Find where the given text appears and provide that cell's center as (x, y) coordinate. 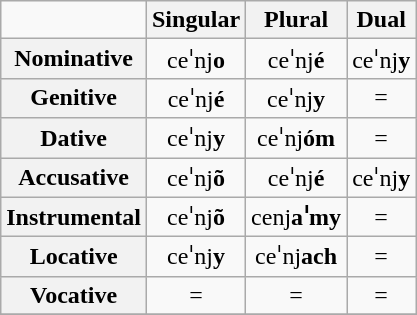
ceˈnjóm (296, 138)
Genitive (74, 98)
Nominative (74, 59)
Vocative (74, 295)
cenjaˈmy (296, 217)
ceˈnjach (296, 257)
Dative (74, 138)
Locative (74, 257)
Plural (296, 20)
Accusative (74, 178)
Instrumental (74, 217)
Singular (196, 20)
Dual (382, 20)
ceˈnjo (196, 59)
